Detect which cell encompasses the target text, then output its [X, Y] center coordinate. 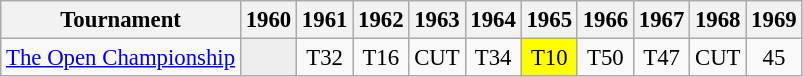
1964 [493, 20]
1968 [718, 20]
The Open Championship [121, 58]
1962 [381, 20]
1960 [268, 20]
45 [774, 58]
T32 [325, 58]
1963 [437, 20]
T50 [605, 58]
Tournament [121, 20]
1967 [661, 20]
1965 [549, 20]
1961 [325, 20]
T47 [661, 58]
1966 [605, 20]
T10 [549, 58]
1969 [774, 20]
T16 [381, 58]
T34 [493, 58]
